Return [x, y] of the center of cell containing provided text 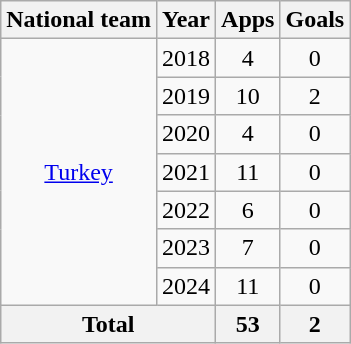
2018 [186, 58]
53 [248, 324]
Turkey [79, 172]
2020 [186, 134]
2022 [186, 210]
2019 [186, 96]
7 [248, 248]
6 [248, 210]
Total [108, 324]
Goals [315, 20]
Apps [248, 20]
Year [186, 20]
2023 [186, 248]
10 [248, 96]
National team [79, 20]
2021 [186, 172]
2024 [186, 286]
